Detect which cell encompasses the target text, then output its (x, y) center coordinate. 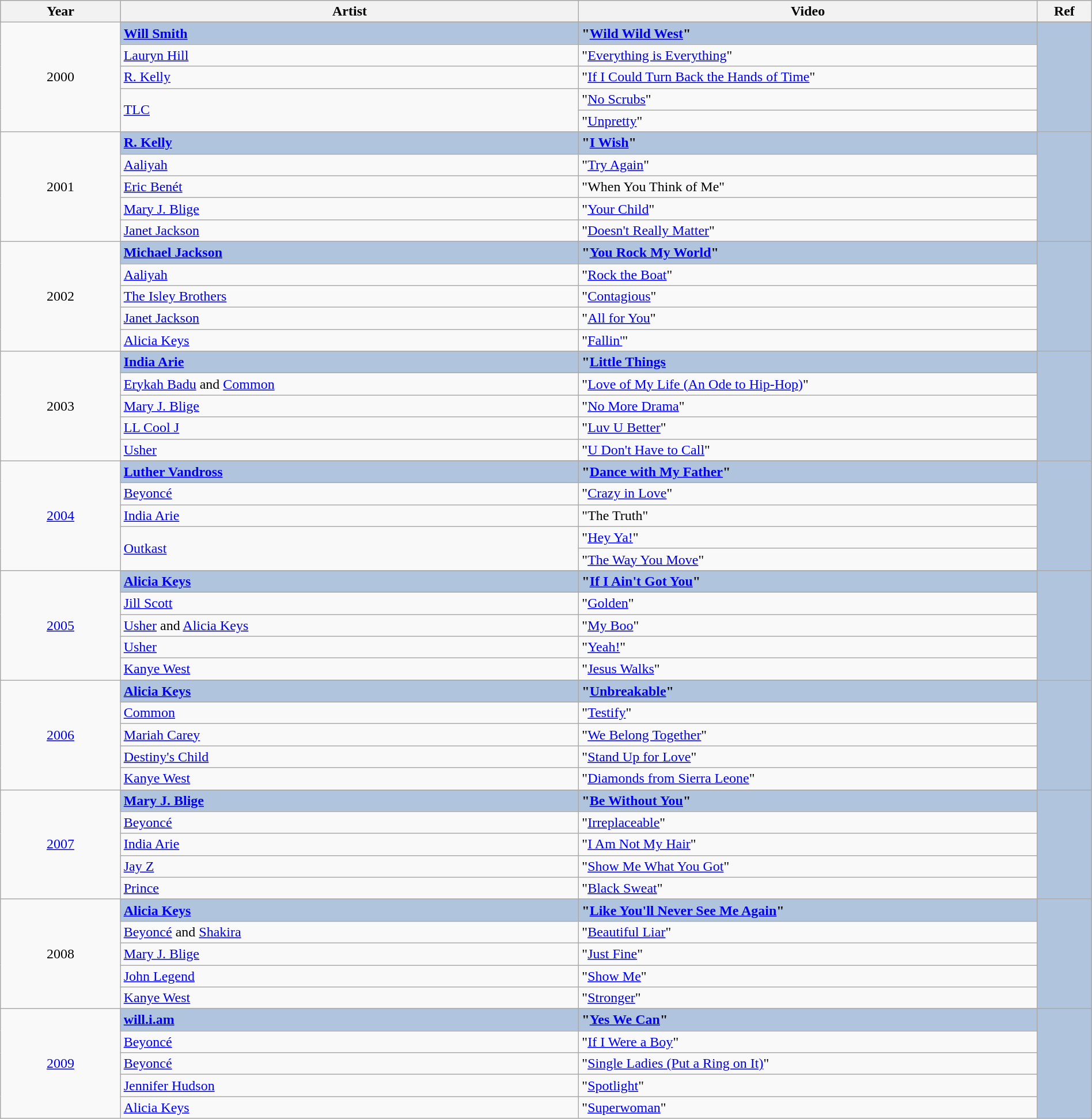
"Everything is Everything" (808, 55)
2002 (60, 296)
Video (808, 12)
"Dance with My Father" (808, 472)
"When You Think of Me" (808, 187)
"I Wish" (808, 143)
will.i.am (350, 1020)
"Black Sweat" (808, 888)
"All for You" (808, 318)
Common (350, 713)
"Diamonds from Sierra Leone" (808, 779)
"You Rock My World" (808, 252)
"Golden" (808, 603)
"Rock the Boat" (808, 275)
Erykah Badu and Common (350, 384)
"Just Fine" (808, 954)
"Little Things (808, 362)
"Show Me What You Got" (808, 866)
2005 (60, 625)
2008 (60, 954)
"Jesus Walks" (808, 669)
"Hey Ya!" (808, 537)
Luther Vandross (350, 472)
2007 (60, 844)
"Superwoman" (808, 1107)
"Be Without You" (808, 801)
Will Smith (350, 33)
Prince (350, 888)
"Single Ladies (Put a Ring on It)" (808, 1064)
Artist (350, 12)
"Luv U Better" (808, 428)
"Yes We Can" (808, 1020)
Lauryn Hill (350, 55)
Mariah Carey (350, 735)
"The Truth" (808, 515)
Ref (1064, 12)
Beyoncé and Shakira (350, 932)
Jay Z (350, 866)
"Unbreakable" (808, 691)
2006 (60, 735)
"Show Me" (808, 976)
2004 (60, 515)
"Doesn't Really Matter" (808, 230)
2000 (60, 77)
"The Way You Move" (808, 559)
"Beautiful Liar" (808, 932)
TLC (350, 110)
"Wild Wild West" (808, 33)
"Try Again" (808, 165)
"Irreplaceable" (808, 822)
Year (60, 12)
Jennifer Hudson (350, 1086)
"Yeah!" (808, 647)
"We Belong Together" (808, 735)
"U Don't Have to Call" (808, 450)
"Spotlight" (808, 1086)
"If I Were a Boy" (808, 1042)
Michael Jackson (350, 252)
Usher and Alicia Keys (350, 625)
2001 (60, 187)
"My Boo" (808, 625)
"If I Could Turn Back the Hands of Time" (808, 77)
Eric Benét (350, 187)
"Contagious" (808, 297)
"Your Child" (808, 208)
"No More Drama" (808, 406)
The Isley Brothers (350, 297)
LL Cool J (350, 428)
Outkast (350, 548)
2009 (60, 1064)
"No Scrubs" (808, 99)
"Stronger" (808, 998)
"Testify" (808, 713)
"Stand Up for Love" (808, 757)
"I Am Not My Hair" (808, 844)
"If I Ain't Got You" (808, 581)
2003 (60, 406)
Jill Scott (350, 603)
Destiny's Child (350, 757)
"Fallin'" (808, 340)
John Legend (350, 976)
"Love of My Life (An Ode to Hip-Hop)" (808, 384)
"Unpretty" (808, 121)
"Like You'll Never See Me Again" (808, 910)
"Crazy in Love" (808, 494)
